Output the [X, Y] coordinate of the center of the cell containing the given text.  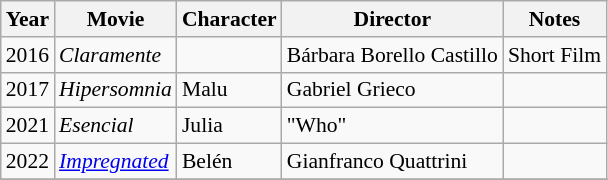
Character [230, 19]
2016 [28, 55]
Gabriel Grieco [392, 90]
Notes [554, 19]
Bárbara Borello Castillo [392, 55]
Impregnated [116, 162]
2022 [28, 162]
2017 [28, 90]
Hipersomnia [116, 90]
"Who" [392, 126]
Year [28, 19]
Esencial [116, 126]
Director [392, 19]
Gianfranco Quattrini [392, 162]
2021 [28, 126]
Belén [230, 162]
Julia [230, 126]
Movie [116, 19]
Short Film [554, 55]
Claramente [116, 55]
Malu [230, 90]
